Determine the (x, y) coordinate at the center of the cell enclosing the given text.  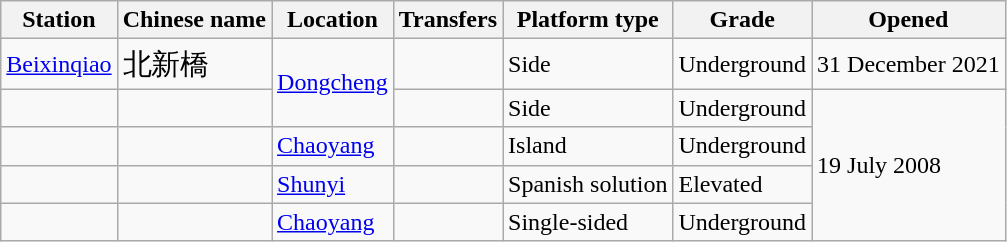
北新橋 (194, 64)
19 July 2008 (909, 165)
Shunyi (333, 184)
31 December 2021 (909, 64)
Grade (742, 20)
Elevated (742, 184)
Spanish solution (588, 184)
Island (588, 146)
Opened (909, 20)
Station (59, 20)
Transfers (448, 20)
Single-sided (588, 222)
Chinese name (194, 20)
Platform type (588, 20)
Dongcheng (333, 83)
Location (333, 20)
Beixinqiao (59, 64)
